Capture the cell that displays the provided text and extract its (x, y) central coordinate. 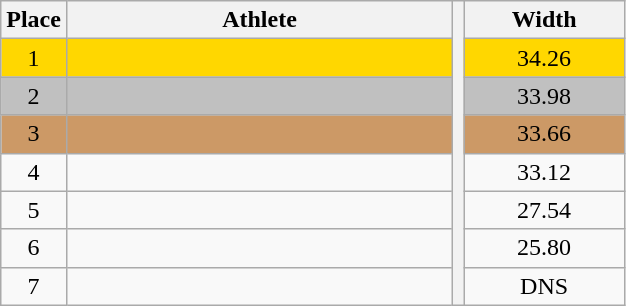
27.54 (544, 210)
2 (34, 96)
DNS (544, 286)
33.12 (544, 172)
33.66 (544, 134)
33.98 (544, 96)
1 (34, 58)
Place (34, 20)
Width (544, 20)
34.26 (544, 58)
Athlete (259, 20)
6 (34, 248)
3 (34, 134)
4 (34, 172)
5 (34, 210)
25.80 (544, 248)
7 (34, 286)
